Find where the given text appears and provide that cell's center as [X, Y] coordinate. 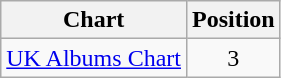
Position [233, 20]
Chart [94, 20]
UK Albums Chart [94, 58]
3 [233, 58]
